Return [x, y] of the center of cell containing provided text 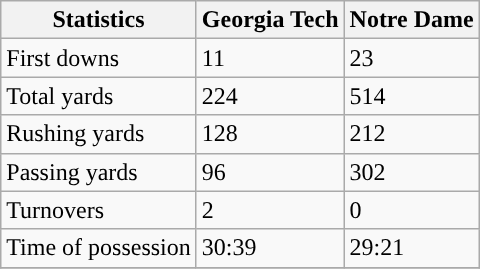
128 [270, 134]
2 [270, 210]
Total yards [99, 96]
0 [412, 210]
224 [270, 96]
Georgia Tech [270, 20]
Statistics [99, 20]
96 [270, 172]
23 [412, 58]
302 [412, 172]
First downs [99, 58]
29:21 [412, 248]
30:39 [270, 248]
Notre Dame [412, 20]
Time of possession [99, 248]
212 [412, 134]
Passing yards [99, 172]
11 [270, 58]
Rushing yards [99, 134]
Turnovers [99, 210]
514 [412, 96]
